Capture the cell that displays the provided text and extract its [X, Y] central coordinate. 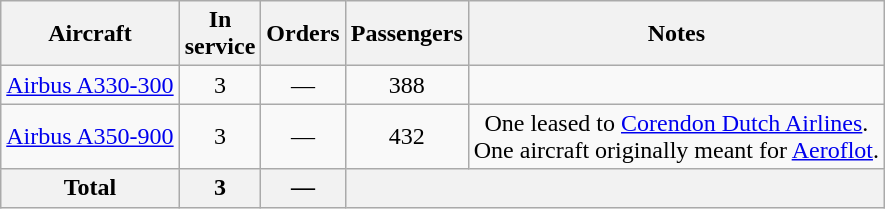
Aircraft [90, 34]
One leased to Corendon Dutch Airlines.One aircraft originally meant for Aeroflot. [676, 136]
432 [406, 136]
Total [90, 188]
In service [220, 34]
Airbus A350-900 [90, 136]
Airbus A330-300 [90, 85]
Orders [303, 34]
388 [406, 85]
Notes [676, 34]
Passengers [406, 34]
